From the cell containing the given text, extract its center point as [x, y] coordinate. 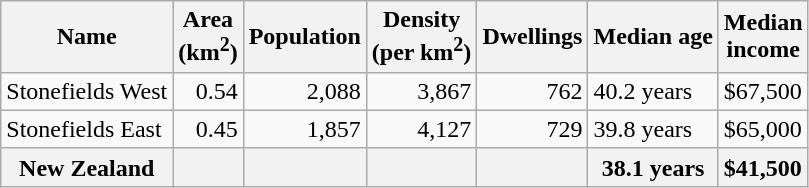
0.45 [208, 129]
$65,000 [763, 129]
New Zealand [87, 167]
Dwellings [532, 37]
38.1 years [653, 167]
39.8 years [653, 129]
Stonefields West [87, 91]
Population [304, 37]
Area(km2) [208, 37]
Medianincome [763, 37]
1,857 [304, 129]
0.54 [208, 91]
Density(per km2) [422, 37]
Stonefields East [87, 129]
2,088 [304, 91]
762 [532, 91]
40.2 years [653, 91]
Median age [653, 37]
$67,500 [763, 91]
4,127 [422, 129]
3,867 [422, 91]
$41,500 [763, 167]
729 [532, 129]
Name [87, 37]
